Capture the cell that displays the provided text and extract its [X, Y] central coordinate. 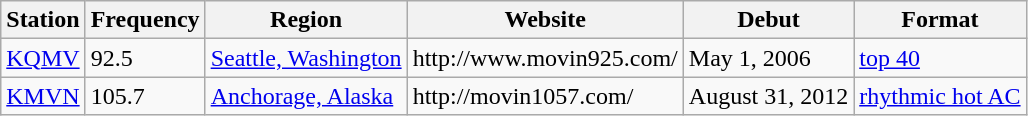
Format [940, 20]
KMVN [43, 96]
http://www.movin925.com/ [545, 58]
105.7 [145, 96]
Website [545, 20]
rhythmic hot AC [940, 96]
Debut [768, 20]
Seattle, Washington [306, 58]
Station [43, 20]
Frequency [145, 20]
Anchorage, Alaska [306, 96]
May 1, 2006 [768, 58]
top 40 [940, 58]
Region [306, 20]
August 31, 2012 [768, 96]
KQMV [43, 58]
http://movin1057.com/ [545, 96]
92.5 [145, 58]
